Search for the cell housing the specified text and yield its [x, y] center coordinate. 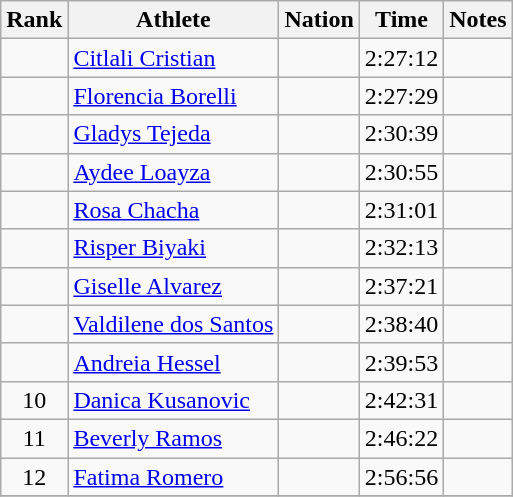
Rosa Chacha [174, 210]
Aydee Loayza [174, 172]
2:39:53 [401, 362]
Beverly Ramos [174, 438]
Notes [478, 20]
2:30:55 [401, 172]
Valdilene dos Santos [174, 324]
2:37:21 [401, 286]
2:46:22 [401, 438]
Time [401, 20]
2:32:13 [401, 248]
Florencia Borelli [174, 96]
Giselle Alvarez [174, 286]
Gladys Tejeda [174, 134]
Athlete [174, 20]
2:56:56 [401, 477]
2:42:31 [401, 400]
Citlali Cristian [174, 58]
2:27:29 [401, 96]
Rank [34, 20]
Nation [319, 20]
2:31:01 [401, 210]
2:30:39 [401, 134]
Risper Biyaki [174, 248]
Danica Kusanovic [174, 400]
11 [34, 438]
Andreia Hessel [174, 362]
2:27:12 [401, 58]
10 [34, 400]
12 [34, 477]
Fatima Romero [174, 477]
2:38:40 [401, 324]
